Capture the cell that displays the provided text and extract its [X, Y] central coordinate. 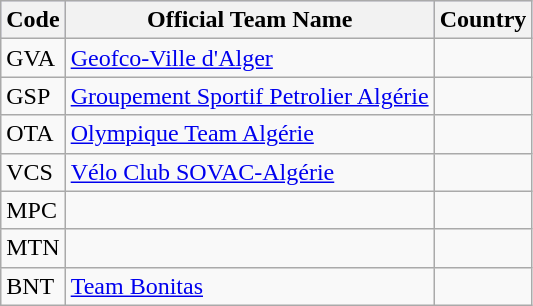
Olympique Team Algérie [250, 134]
Team Bonitas [250, 286]
Country [483, 20]
BNT [33, 286]
Vélo Club SOVAC-Algérie [250, 172]
Groupement Sportif Petrolier Algérie [250, 96]
Code [33, 20]
MPC [33, 210]
GSP [33, 96]
GVA [33, 58]
VCS [33, 172]
Official Team Name [250, 20]
MTN [33, 248]
Geofco-Ville d'Alger [250, 58]
OTA [33, 134]
